Extract the (X, Y) coordinate from the center of the cell holding the provided text.  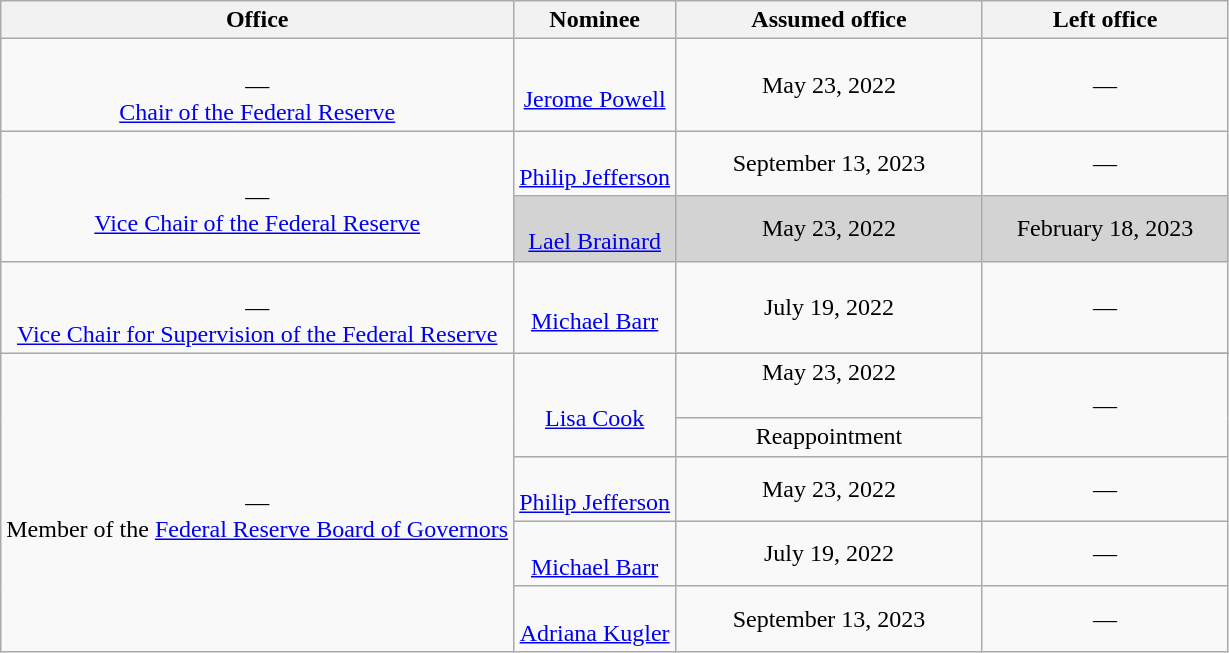
Lisa Cook (595, 404)
Nominee (595, 20)
February 18, 2023 (1104, 228)
Lael Brainard (595, 228)
—Vice Chair of the Federal Reserve (258, 196)
—Chair of the Federal Reserve (258, 85)
Left office (1104, 20)
—Member of the Federal Reserve Board of Governors (258, 502)
—Vice Chair for Supervision of the Federal Reserve (258, 307)
Jerome Powell (595, 85)
Adriana Kugler (595, 618)
Office (258, 20)
Assumed office (830, 20)
Reappointment (830, 437)
